From the cell containing the given text, extract its center point as (X, Y) coordinate. 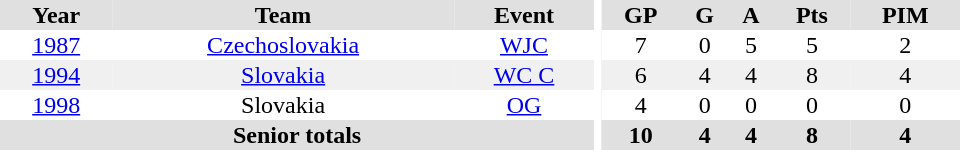
WJC (524, 45)
Event (524, 15)
7 (641, 45)
Senior totals (297, 135)
Team (282, 15)
GP (641, 15)
A (752, 15)
1994 (56, 75)
PIM (905, 15)
1987 (56, 45)
Pts (812, 15)
G (705, 15)
1998 (56, 105)
WC C (524, 75)
6 (641, 75)
2 (905, 45)
10 (641, 135)
OG (524, 105)
Czechoslovakia (282, 45)
Year (56, 15)
